Pinpoint the cell where the given text exists, returning its [X, Y] midpoint coordinate. 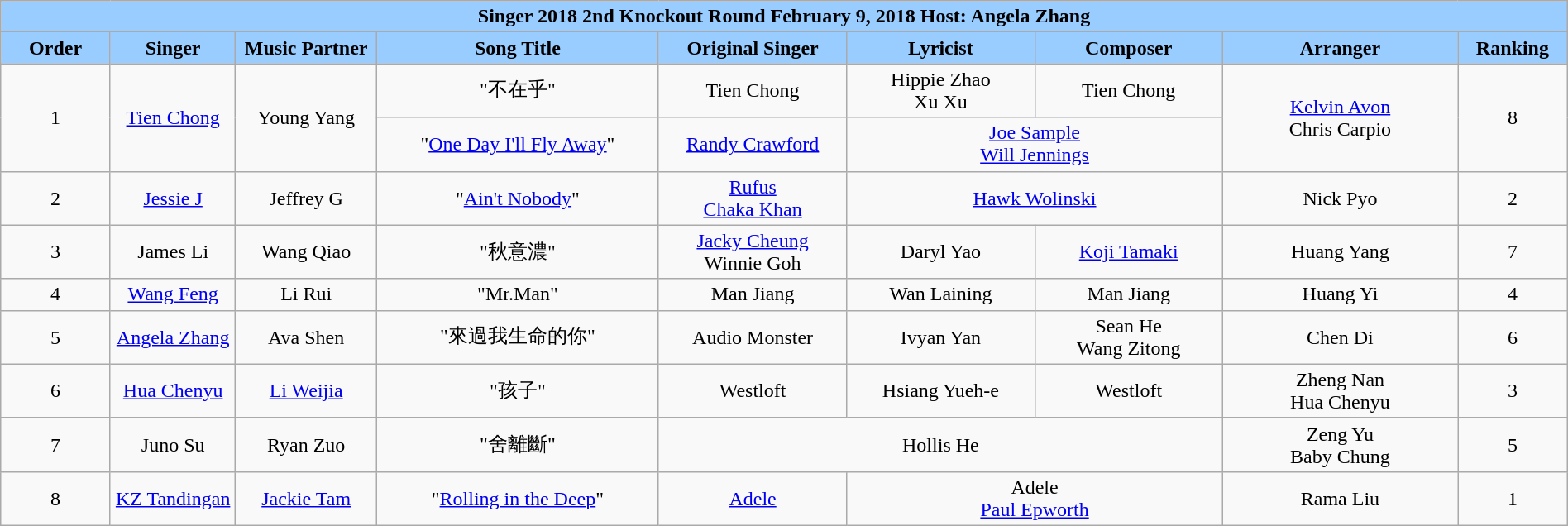
Juno Su [173, 445]
Rama Liu [1340, 498]
Ranking [1513, 48]
Hippie ZhaoXu Xu [941, 91]
"秋意濃" [518, 251]
"Mr.Man" [518, 294]
Jackie Tam [306, 498]
Li Rui [306, 294]
AdelePaul Epworth [1035, 498]
James Li [173, 251]
"孩子" [518, 390]
Randy Crawford [753, 144]
Ivyan Yan [941, 337]
Jacky CheungWinnie Goh [753, 251]
Ryan Zuo [306, 445]
Wang Qiao [306, 251]
Hua Chenyu [173, 390]
RufusChaka Khan [753, 198]
Singer [173, 48]
Hsiang Yueh-e [941, 390]
Young Yang [306, 117]
Koji Tamaki [1128, 251]
Audio Monster [753, 337]
Huang Yi [1340, 294]
Sean HeWang Zitong [1128, 337]
Kelvin Avon Chris Carpio [1340, 117]
Nick Pyo [1340, 198]
Music Partner [306, 48]
Angela Zhang [173, 337]
"不在乎" [518, 91]
Jeffrey G [306, 198]
Jessie J [173, 198]
Composer [1128, 48]
Arranger [1340, 48]
Singer 2018 2nd Knockout Round February 9, 2018 Host: Angela Zhang [784, 17]
Hawk Wolinski [1035, 198]
Zheng NanHua Chenyu [1340, 390]
"Ain't Nobody" [518, 198]
Lyricist [941, 48]
"舍離斷" [518, 445]
Adele [753, 498]
Zeng YuBaby Chung [1340, 445]
KZ Tandingan [173, 498]
"One Day I'll Fly Away" [518, 144]
Huang Yang [1340, 251]
Joe SampleWill Jennings [1035, 144]
Daryl Yao [941, 251]
Ava Shen [306, 337]
"來過我生命的你" [518, 337]
Chen Di [1340, 337]
Hollis He [940, 445]
Original Singer [753, 48]
Wan Laining [941, 294]
Li Weijia [306, 390]
"Rolling in the Deep" [518, 498]
Song Title [518, 48]
Order [56, 48]
Wang Feng [173, 294]
